From the cell containing the given text, extract its center point as [x, y] coordinate. 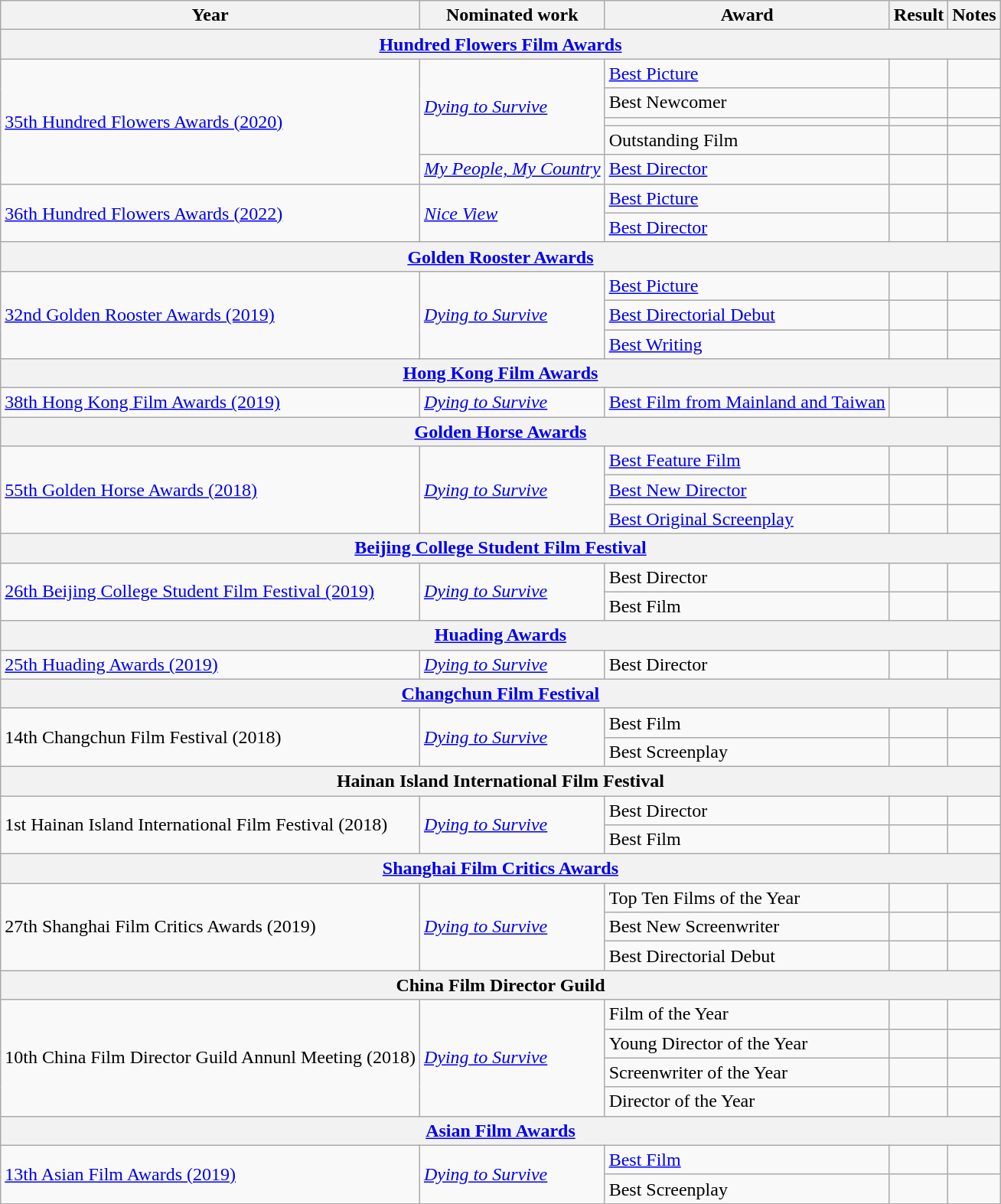
36th Hundred Flowers Awards (2022) [210, 213]
32nd Golden Rooster Awards (2019) [210, 315]
Shanghai Film Critics Awards [500, 869]
Golden Rooster Awards [500, 256]
Nice View [512, 213]
26th Beijing College Student Film Festival (2019) [210, 592]
Director of the Year [747, 1101]
Best Feature Film [747, 461]
13th Asian Film Awards (2019) [210, 1174]
Beijing College Student Film Festival [500, 548]
Top Ten Films of the Year [747, 898]
Changchun Film Festival [500, 693]
55th Golden Horse Awards (2018) [210, 490]
My People, My Country [512, 169]
Asian Film Awards [500, 1131]
Year [210, 15]
Outstanding Film [747, 140]
Hainan Island International Film Festival [500, 781]
Huading Awards [500, 635]
Best Film from Mainland and Taiwan [747, 403]
China Film Director Guild [500, 985]
Young Director of the Year [747, 1043]
1st Hainan Island International Film Festival (2018) [210, 825]
Notes [974, 15]
10th China Film Director Guild Annunl Meeting (2018) [210, 1058]
Best Original Screenplay [747, 519]
Hong Kong Film Awards [500, 374]
25th Huading Awards (2019) [210, 664]
Screenwriter of the Year [747, 1072]
Award [747, 15]
Film of the Year [747, 1014]
Best Newcomer [747, 103]
Best New Director [747, 490]
Nominated work [512, 15]
14th Changchun Film Festival (2018) [210, 737]
35th Hundred Flowers Awards (2020) [210, 121]
Hundred Flowers Film Awards [500, 44]
27th Shanghai Film Critics Awards (2019) [210, 927]
Best New Screenwriter [747, 927]
Golden Horse Awards [500, 432]
Best Writing [747, 344]
38th Hong Kong Film Awards (2019) [210, 403]
Result [918, 15]
